Output the (X, Y) coordinate of the center of the cell containing the given text.  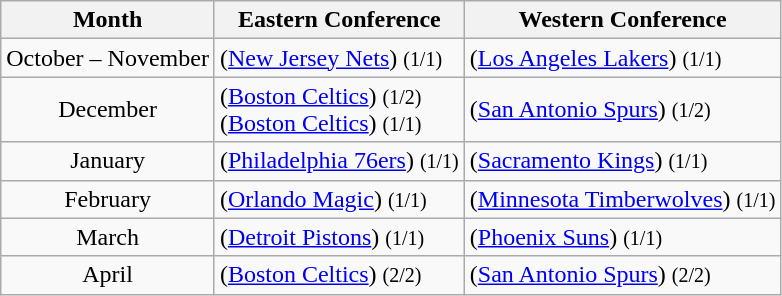
(New Jersey Nets) (1/1) (339, 58)
(Sacramento Kings) (1/1) (622, 161)
(Boston Celtics) (2/2) (339, 275)
October – November (108, 58)
Month (108, 20)
(Detroit Pistons) (1/1) (339, 237)
(Boston Celtics) (1/2) (Boston Celtics) (1/1) (339, 110)
Western Conference (622, 20)
April (108, 275)
(San Antonio Spurs) (2/2) (622, 275)
March (108, 237)
(San Antonio Spurs) (1/2) (622, 110)
(Los Angeles Lakers) (1/1) (622, 58)
(Orlando Magic) (1/1) (339, 199)
(Minnesota Timberwolves) (1/1) (622, 199)
Eastern Conference (339, 20)
December (108, 110)
(Phoenix Suns) (1/1) (622, 237)
February (108, 199)
(Philadelphia 76ers) (1/1) (339, 161)
January (108, 161)
